Determine the [x, y] coordinate at the center of the cell enclosing the given text.  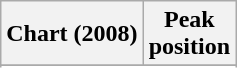
Peakposition [189, 34]
Chart (2008) [72, 34]
